Search for the cell housing the specified text and yield its (x, y) center coordinate. 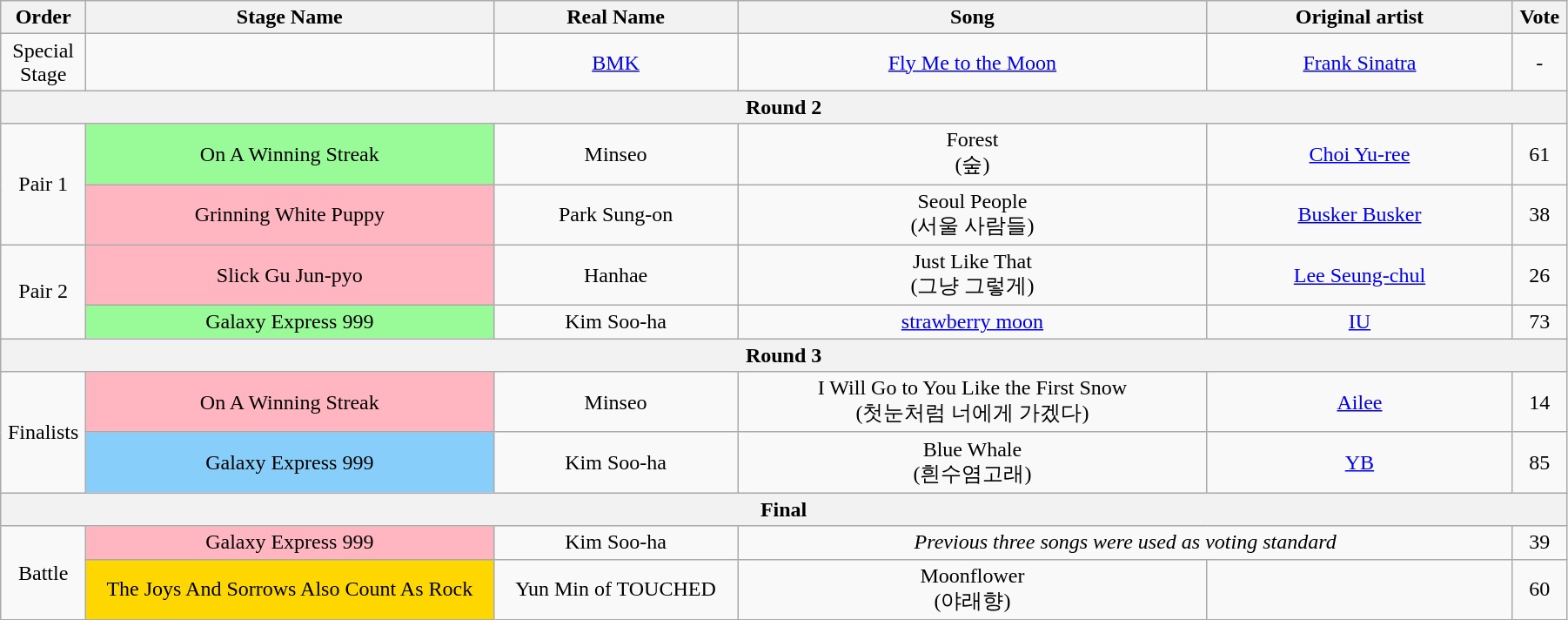
Forest(숲) (973, 154)
Just Like That(그냥 그렇게) (973, 275)
60 (1539, 590)
Special Stage (44, 63)
Lee Seung-chul (1359, 275)
Busker Busker (1359, 215)
Real Name (616, 17)
Previous three songs were used as voting standard (1125, 542)
Park Sung-on (616, 215)
BMK (616, 63)
Round 2 (784, 107)
Pair 1 (44, 185)
IU (1359, 322)
Hanhae (616, 275)
Frank Sinatra (1359, 63)
Grinning White Puppy (290, 215)
Stage Name (290, 17)
38 (1539, 215)
61 (1539, 154)
Vote (1539, 17)
Ailee (1359, 402)
I Will Go to You Like the First Snow(첫눈처럼 너에게 가겠다) (973, 402)
Blue Whale(흰수염고래) (973, 462)
Song (973, 17)
Round 3 (784, 355)
Slick Gu Jun-pyo (290, 275)
Finalists (44, 432)
73 (1539, 322)
85 (1539, 462)
14 (1539, 402)
The Joys And Sorrows Also Count As Rock (290, 590)
Battle (44, 573)
- (1539, 63)
YB (1359, 462)
Choi Yu-ree (1359, 154)
26 (1539, 275)
Seoul People(서울 사람들) (973, 215)
Order (44, 17)
Moonflower(야래향) (973, 590)
Pair 2 (44, 292)
39 (1539, 542)
Yun Min of TOUCHED (616, 590)
Fly Me to the Moon (973, 63)
strawberry moon (973, 322)
Final (784, 509)
Original artist (1359, 17)
